Find where the given text appears and provide that cell's center as [X, Y] coordinate. 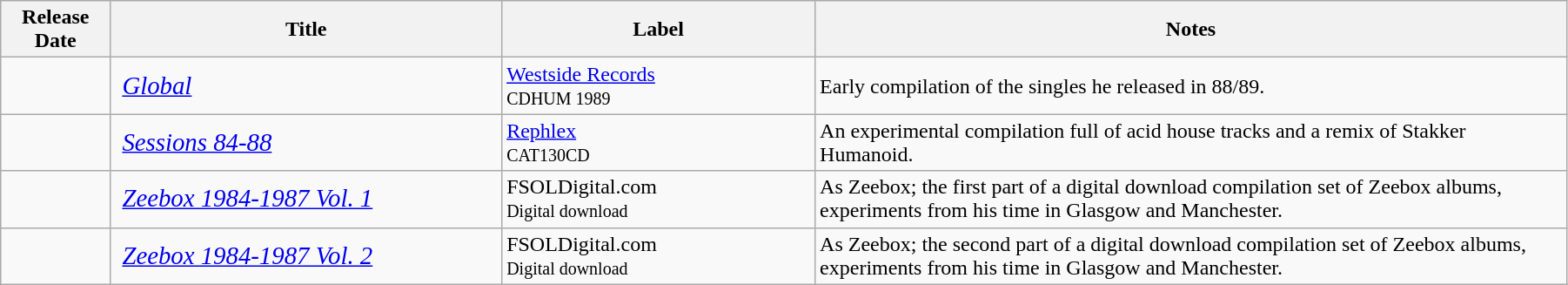
As Zeebox; the first part of a digital download compilation set of Zeebox albums, experiments from his time in Glasgow and Manchester. [1191, 199]
Zeebox 1984-1987 Vol. 1 [306, 199]
An experimental compilation full of acid house tracks and a remix of Stakker Humanoid. [1191, 143]
Zeebox 1984-1987 Vol. 2 [306, 256]
Title [306, 30]
Westside RecordsCDHUM 1989 [659, 85]
Notes [1191, 30]
Release Date [56, 30]
As Zeebox; the second part of a digital download compilation set of Zeebox albums, experiments from his time in Glasgow and Manchester. [1191, 256]
Label [659, 30]
Global [306, 85]
RephlexCAT130CD [659, 143]
Sessions 84-88 [306, 143]
Early compilation of the singles he released in 88/89. [1191, 85]
